From the cell containing the given text, extract its center point as [x, y] coordinate. 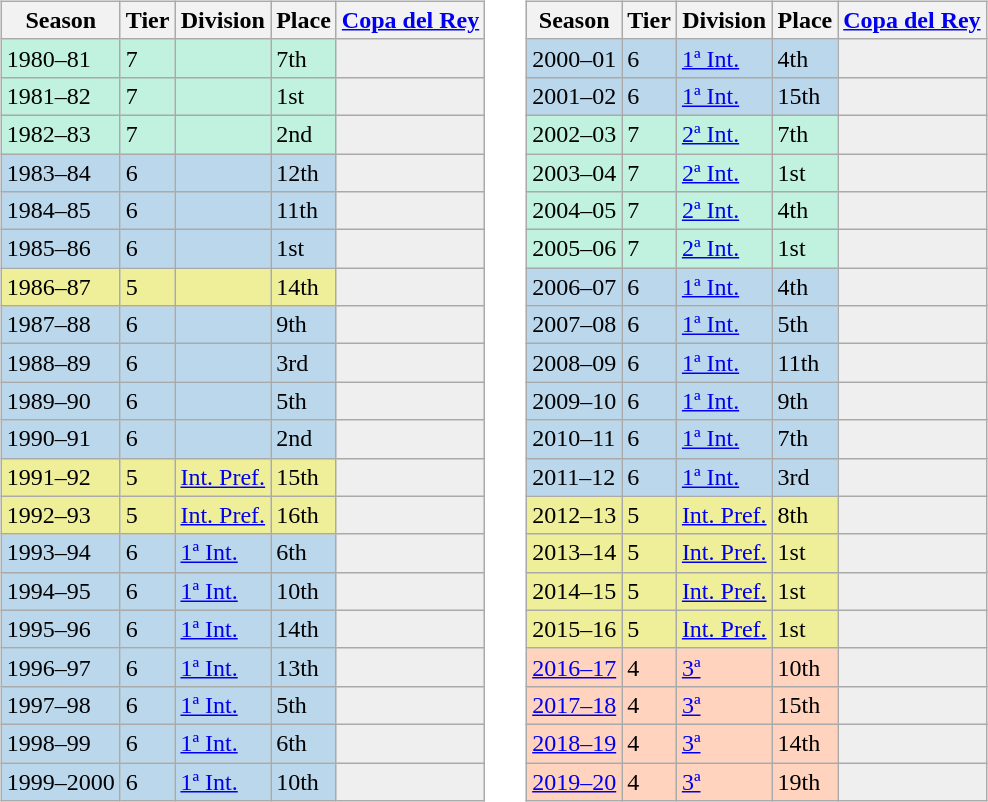
1983–84 [60, 173]
2006–07 [574, 287]
1993–94 [60, 553]
2001–02 [574, 96]
1980–81 [60, 58]
1991–92 [60, 477]
1984–85 [60, 211]
1998–99 [60, 743]
1988–89 [60, 363]
1982–83 [60, 134]
2003–04 [574, 173]
1994–95 [60, 591]
1989–90 [60, 401]
2007–08 [574, 325]
1992–93 [60, 515]
2012–13 [574, 515]
1995–96 [60, 629]
1985–86 [60, 249]
2016–17 [574, 667]
2015–16 [574, 629]
1996–97 [60, 667]
1986–87 [60, 287]
2018–19 [574, 743]
2009–10 [574, 401]
2004–05 [574, 211]
1990–91 [60, 439]
2014–15 [574, 591]
1999–2000 [60, 781]
2008–09 [574, 363]
19th [805, 781]
13th [304, 667]
2011–12 [574, 477]
2005–06 [574, 249]
2002–03 [574, 134]
1981–82 [60, 96]
1997–98 [60, 705]
2019–20 [574, 781]
12th [304, 173]
2010–11 [574, 439]
2013–14 [574, 553]
2000–01 [574, 58]
16th [304, 515]
2017–18 [574, 705]
8th [805, 515]
1987–88 [60, 325]
